Locate the cell with the specified text and output its (x, y) center coordinate. 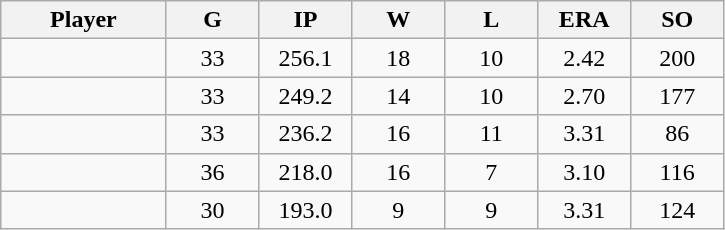
249.2 (306, 96)
116 (678, 172)
ERA (584, 20)
193.0 (306, 210)
30 (212, 210)
2.42 (584, 58)
236.2 (306, 134)
18 (398, 58)
Player (84, 20)
2.70 (584, 96)
W (398, 20)
256.1 (306, 58)
3.10 (584, 172)
36 (212, 172)
IP (306, 20)
L (492, 20)
177 (678, 96)
86 (678, 134)
124 (678, 210)
200 (678, 58)
SO (678, 20)
11 (492, 134)
218.0 (306, 172)
14 (398, 96)
7 (492, 172)
G (212, 20)
